Determine the (X, Y) coordinate at the center of the cell enclosing the given text.  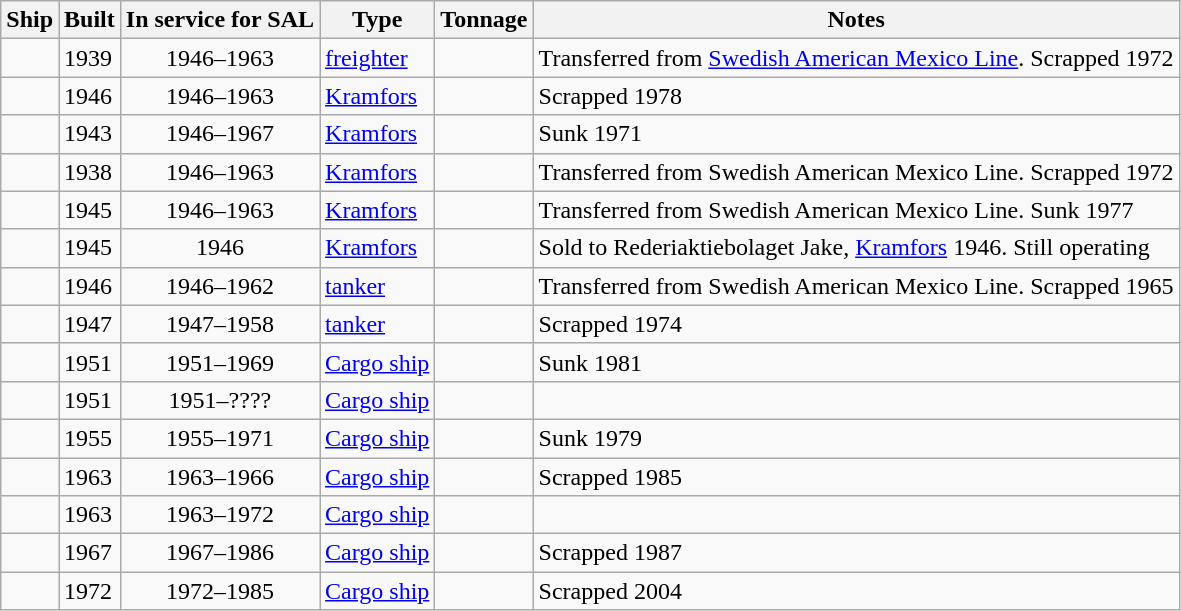
1963–1972 (220, 515)
Built (90, 20)
Sold to Rederiaktiebolaget Jake, Kramfors 1946. Still operating (856, 248)
1967 (90, 553)
1946–1962 (220, 286)
1972 (90, 591)
Scrapped 1974 (856, 324)
1938 (90, 172)
1946–1967 (220, 134)
Scrapped 1985 (856, 477)
Scrapped 2004 (856, 591)
Transferred from Swedish American Mexico Line. Scrapped 1965 (856, 286)
Scrapped 1987 (856, 553)
Type (378, 20)
Scrapped 1978 (856, 96)
Sunk 1979 (856, 438)
1951–???? (220, 400)
1972–1985 (220, 591)
freighter (378, 58)
Sunk 1981 (856, 362)
1943 (90, 134)
Transferred from Swedish American Mexico Line. Sunk 1977 (856, 210)
Ship (30, 20)
In service for SAL (220, 20)
Tonnage (484, 20)
1951–1969 (220, 362)
1939 (90, 58)
Notes (856, 20)
1967–1986 (220, 553)
1947–1958 (220, 324)
1955–1971 (220, 438)
1955 (90, 438)
1963–1966 (220, 477)
Sunk 1971 (856, 134)
1947 (90, 324)
